Detect which cell encompasses the target text, then output its [X, Y] center coordinate. 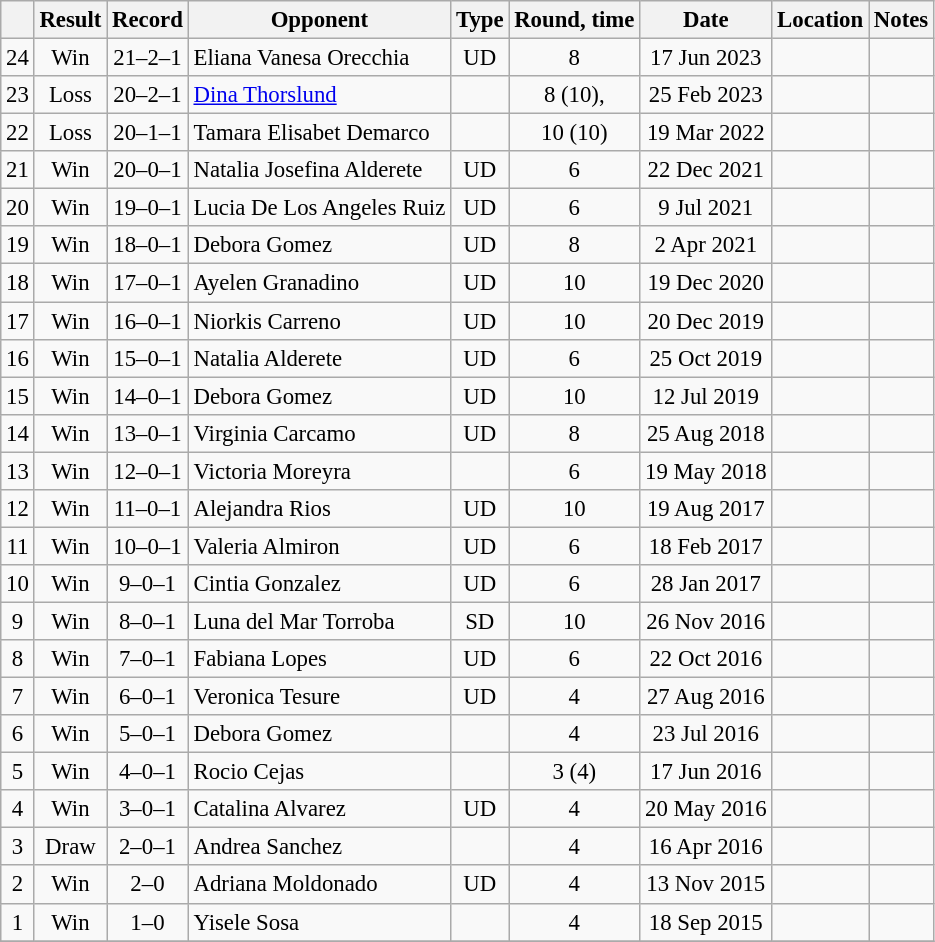
3 (4) [574, 772]
Andrea Sanchez [319, 847]
13–0–1 [148, 433]
20 May 2016 [706, 809]
20–0–1 [148, 170]
10–0–1 [148, 546]
20–2–1 [148, 95]
18 [18, 283]
Yisele Sosa [319, 922]
Type [480, 20]
Ayelen Granadino [319, 283]
9 [18, 621]
22 [18, 133]
9 Jul 2021 [706, 208]
Victoria Moreyra [319, 471]
24 [18, 58]
2 [18, 885]
13 Nov 2015 [706, 885]
16 [18, 358]
14–0–1 [148, 396]
18–0–1 [148, 245]
Lucia De Los Angeles Ruiz [319, 208]
7–0–1 [148, 659]
Tamara Elisabet Demarco [319, 133]
14 [18, 433]
Result [70, 20]
12 Jul 2019 [706, 396]
19 Mar 2022 [706, 133]
Virginia Carcamo [319, 433]
Catalina Alvarez [319, 809]
21–2–1 [148, 58]
16 Apr 2016 [706, 847]
10 (10) [574, 133]
19 Dec 2020 [706, 283]
27 Aug 2016 [706, 697]
28 Jan 2017 [706, 584]
Alejandra Rios [319, 509]
Draw [70, 847]
19 [18, 245]
Adriana Moldonado [319, 885]
Luna del Mar Torroba [319, 621]
23 Jul 2016 [706, 734]
22 Oct 2016 [706, 659]
19–0–1 [148, 208]
17 [18, 321]
20–1–1 [148, 133]
5 [18, 772]
Niorkis Carreno [319, 321]
23 [18, 95]
20 [18, 208]
Location [820, 20]
12–0–1 [148, 471]
15–0–1 [148, 358]
4–0–1 [148, 772]
7 [18, 697]
8 (10), [574, 95]
20 Dec 2019 [706, 321]
Rocio Cejas [319, 772]
Dina Thorslund [319, 95]
5–0–1 [148, 734]
Cintia Gonzalez [319, 584]
11 [18, 546]
Date [706, 20]
6–0–1 [148, 697]
18 Feb 2017 [706, 546]
1 [18, 922]
2–0–1 [148, 847]
11–0–1 [148, 509]
3–0–1 [148, 809]
21 [18, 170]
16–0–1 [148, 321]
Record [148, 20]
18 Sep 2015 [706, 922]
1–0 [148, 922]
19 May 2018 [706, 471]
17 Jun 2023 [706, 58]
19 Aug 2017 [706, 509]
2 Apr 2021 [706, 245]
9–0–1 [148, 584]
3 [18, 847]
Eliana Vanesa Orecchia [319, 58]
Opponent [319, 20]
8–0–1 [148, 621]
13 [18, 471]
SD [480, 621]
Natalia Josefina Alderete [319, 170]
17 Jun 2016 [706, 772]
2–0 [148, 885]
12 [18, 509]
26 Nov 2016 [706, 621]
Round, time [574, 20]
25 Aug 2018 [706, 433]
22 Dec 2021 [706, 170]
25 Feb 2023 [706, 95]
Notes [900, 20]
15 [18, 396]
25 Oct 2019 [706, 358]
Natalia Alderete [319, 358]
Valeria Almiron [319, 546]
Veronica Tesure [319, 697]
17–0–1 [148, 283]
Fabiana Lopes [319, 659]
